Scan for the cell matching the given text and deliver its (X, Y) coordinate at center. 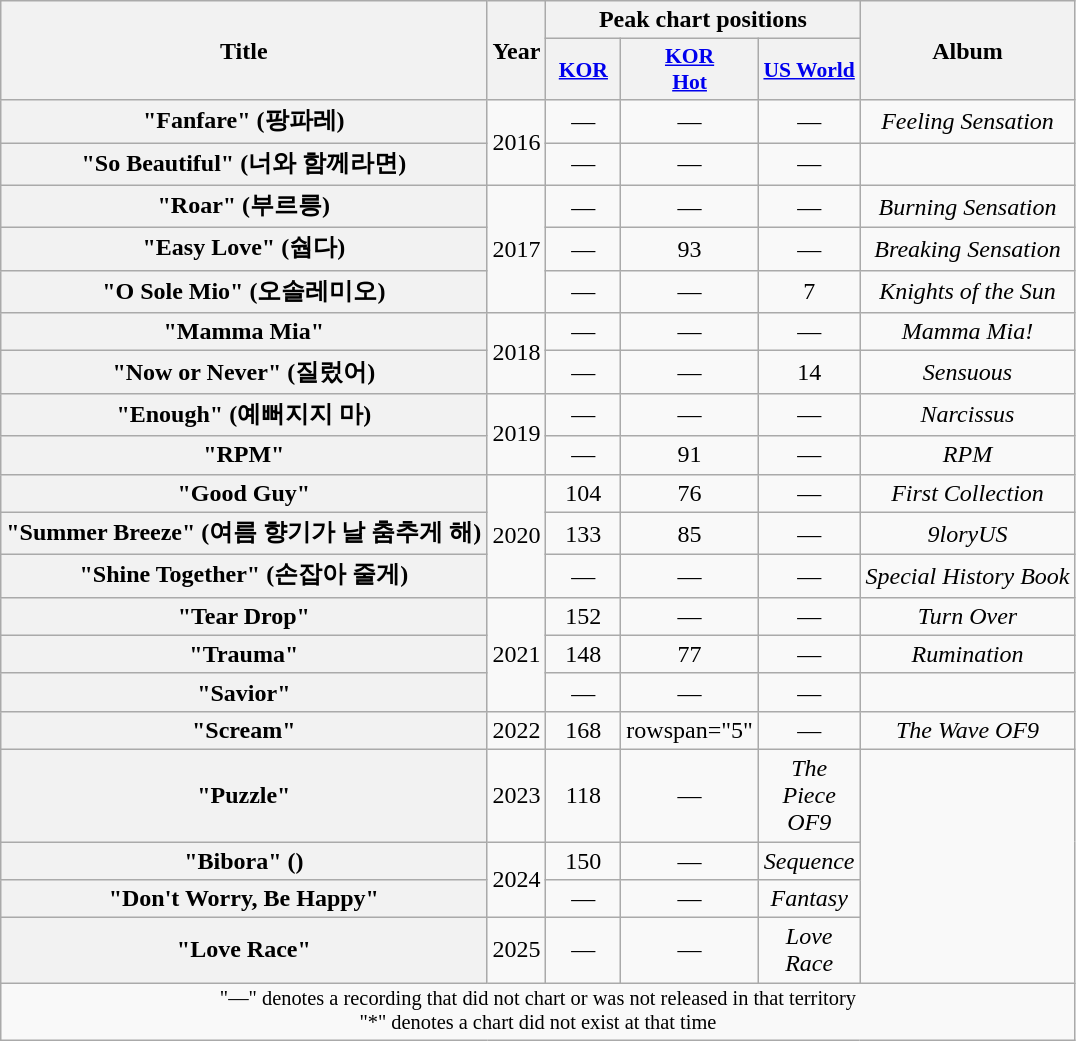
"Savior" (244, 692)
Album (968, 50)
Rumination (968, 654)
"Enough" (예뻐지지 마) (244, 414)
Burning Sensation (968, 206)
2023 (516, 795)
"RPM" (244, 455)
Special History Book (968, 576)
Fantasy (809, 899)
"Now or Never" (질렀어) (244, 372)
"O Sole Mio" (오솔레미오) (244, 292)
150 (584, 861)
14 (809, 372)
"Don't Worry, Be Happy" (244, 899)
118 (584, 795)
9loryUS (968, 534)
Mamma Mia! (968, 332)
93 (690, 250)
2021 (516, 654)
"Tear Drop" (244, 616)
The Wave OF9 (968, 730)
2022 (516, 730)
The Piece OF9 (809, 795)
"Fanfare" (팡파레) (244, 122)
KOR (584, 70)
Love Race (809, 950)
2024 (516, 880)
"Bibora" () (244, 861)
"Shine Together" (손잡아 줄게) (244, 576)
"Good Guy" (244, 493)
7 (809, 292)
Title (244, 50)
104 (584, 493)
77 (690, 654)
Sequence (809, 861)
"So Beautiful" (너와 함께라면) (244, 164)
Knights of the Sun (968, 292)
US World (809, 70)
Turn Over (968, 616)
152 (584, 616)
"Mamma Mia" (244, 332)
2016 (516, 142)
Breaking Sensation (968, 250)
"Scream" (244, 730)
"Summer Breeze" (여름 향기가 날 춤추게 해) (244, 534)
"Trauma" (244, 654)
"—" denotes a recording that did not chart or was not released in that territory"*" denotes a chart did not exist at that time (538, 1012)
First Collection (968, 493)
"Puzzle" (244, 795)
2020 (516, 536)
Sensuous (968, 372)
Feeling Sensation (968, 122)
2019 (516, 434)
133 (584, 534)
Narcissus (968, 414)
91 (690, 455)
148 (584, 654)
Peak chart positions (703, 20)
"Love Race" (244, 950)
2025 (516, 950)
76 (690, 493)
KORHot (690, 70)
rowspan="5" (690, 730)
85 (690, 534)
2017 (516, 249)
168 (584, 730)
Year (516, 50)
"Roar" (부르릉) (244, 206)
"Easy Love" (쉅다) (244, 250)
2018 (516, 354)
RPM (968, 455)
